Return [x, y] of the center of cell containing provided text 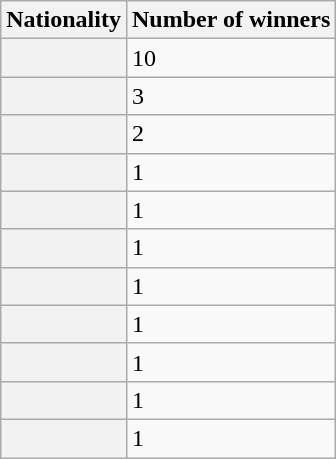
Nationality [64, 20]
2 [230, 134]
10 [230, 58]
Number of winners [230, 20]
3 [230, 96]
